Extract the (x, y) coordinate from the center of the cell holding the provided text.  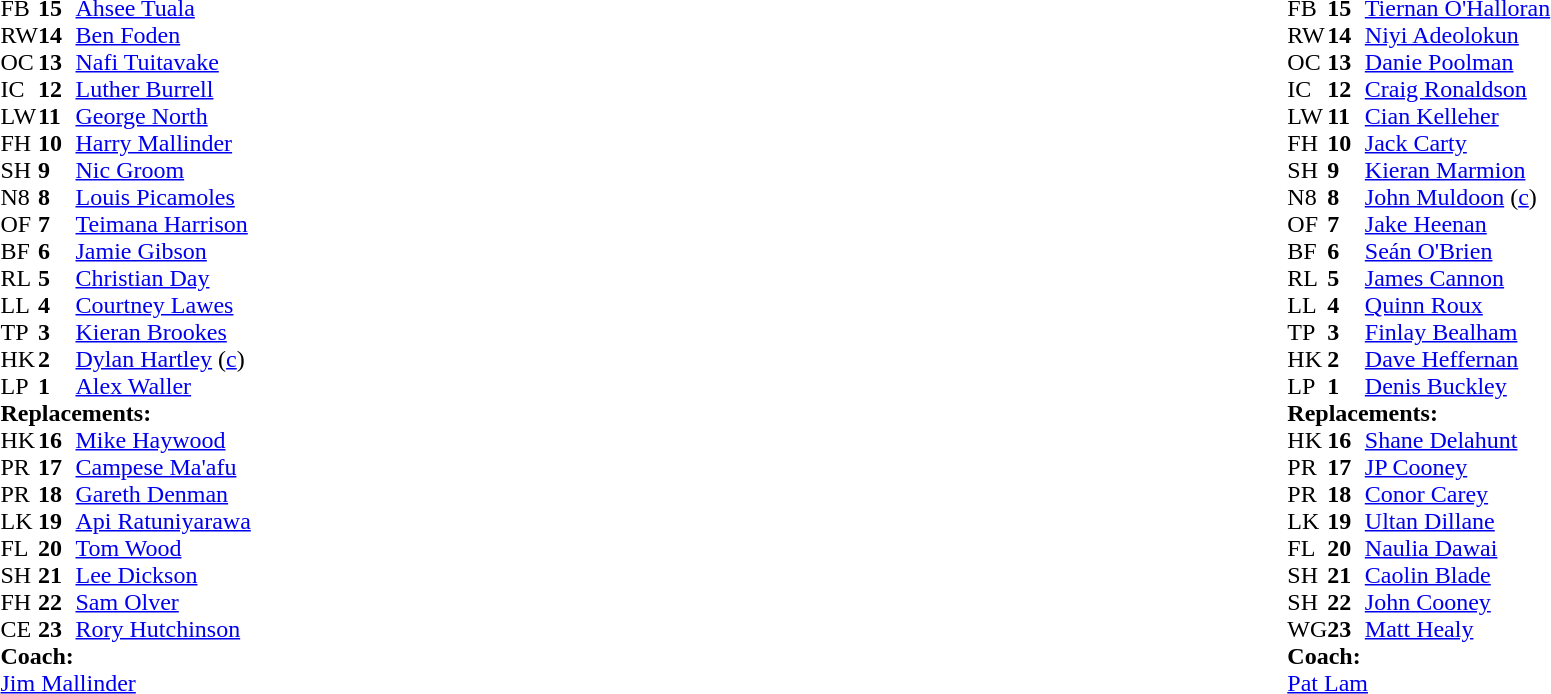
Louis Picamoles (164, 198)
Campese Ma'afu (164, 468)
Mike Haywood (164, 440)
Christian Day (164, 278)
Sam Olver (164, 602)
Dylan Hartley (c) (164, 360)
Matt Healy (1458, 630)
Danie Poolman (1458, 62)
John Cooney (1458, 602)
Caolin Blade (1458, 576)
Tom Wood (164, 548)
Shane Delahunt (1458, 440)
Cian Kelleher (1458, 116)
Jack Carty (1458, 144)
Lee Dickson (164, 576)
Jamie Gibson (164, 252)
JP Cooney (1458, 468)
Ultan Dillane (1458, 522)
Finlay Bealham (1458, 332)
Rory Hutchinson (164, 630)
George North (164, 116)
Alex Waller (164, 386)
Api Ratuniyarawa (164, 522)
James Cannon (1458, 278)
Niyi Adeolokun (1458, 36)
Kieran Marmion (1458, 170)
Gareth Denman (164, 494)
Ben Foden (164, 36)
Nic Groom (164, 170)
Naulia Dawai (1458, 548)
Kieran Brookes (164, 332)
Dave Heffernan (1458, 360)
John Muldoon (c) (1458, 198)
WG (1307, 630)
Luther Burrell (164, 90)
Quinn Roux (1458, 306)
Courtney Lawes (164, 306)
Nafi Tuitavake (164, 62)
Harry Mallinder (164, 144)
Jake Heenan (1458, 224)
CE (19, 630)
Craig Ronaldson (1458, 90)
Denis Buckley (1458, 386)
Teimana Harrison (164, 224)
Conor Carey (1458, 494)
Seán O'Brien (1458, 252)
